Find where the given text appears and provide that cell's center as [X, Y] coordinate. 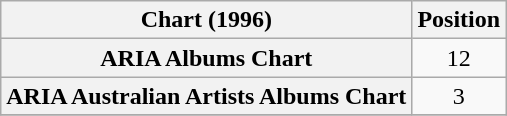
Chart (1996) [206, 20]
ARIA Albums Chart [206, 58]
12 [459, 58]
Position [459, 20]
3 [459, 96]
ARIA Australian Artists Albums Chart [206, 96]
